Scan for the cell matching the given text and deliver its (X, Y) coordinate at center. 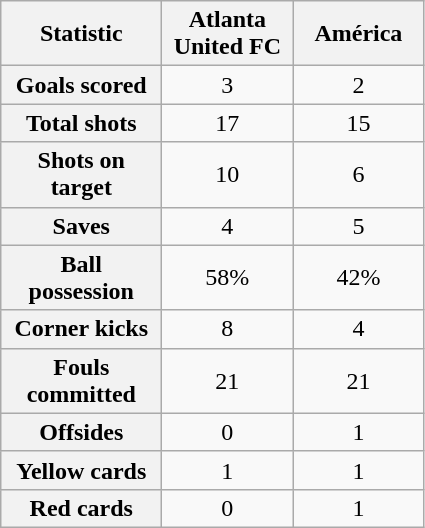
Corner kicks (82, 329)
5 (358, 226)
8 (228, 329)
Atlanta United FC (228, 34)
3 (228, 85)
42% (358, 278)
Red cards (82, 508)
6 (358, 174)
Offsides (82, 432)
Ball possession (82, 278)
2 (358, 85)
Yellow cards (82, 470)
Saves (82, 226)
Fouls committed (82, 380)
58% (228, 278)
15 (358, 123)
Goals scored (82, 85)
10 (228, 174)
Total shots (82, 123)
Statistic (82, 34)
Shots on target (82, 174)
América (358, 34)
17 (228, 123)
